Capture the cell that displays the provided text and extract its (x, y) central coordinate. 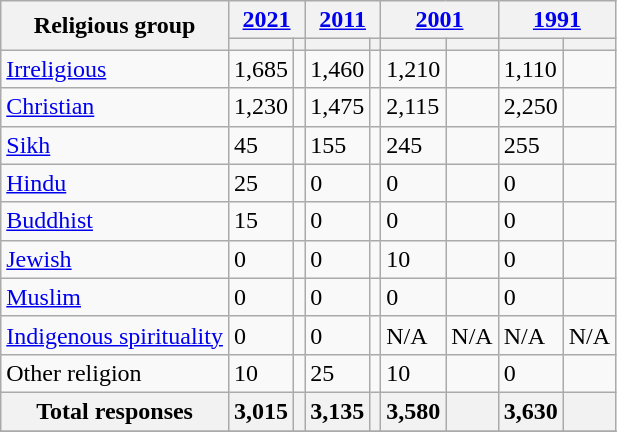
Buddhist (115, 221)
15 (260, 221)
3,015 (260, 411)
155 (338, 145)
1,475 (338, 107)
1991 (556, 20)
1,460 (338, 69)
Total responses (115, 411)
1,230 (260, 107)
Irreligious (115, 69)
Hindu (115, 183)
Christian (115, 107)
2021 (266, 20)
Religious group (115, 26)
245 (414, 145)
1,685 (260, 69)
2011 (343, 20)
1,110 (530, 69)
Sikh (115, 145)
Muslim (115, 297)
2,250 (530, 107)
3,135 (338, 411)
255 (530, 145)
1,210 (414, 69)
45 (260, 145)
Jewish (115, 259)
2,115 (414, 107)
3,630 (530, 411)
2001 (440, 20)
Other religion (115, 373)
Indigenous spirituality (115, 335)
3,580 (414, 411)
